Scan for the cell matching the given text and deliver its [X, Y] coordinate at center. 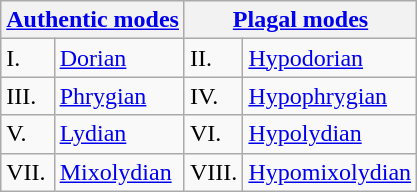
I. [28, 58]
VII. [28, 172]
Plagal modes [300, 20]
Hypophrygian [330, 96]
Lydian [119, 134]
Hypomixolydian [330, 172]
Authentic modes [93, 20]
IV. [213, 96]
Hypodorian [330, 58]
Hypolydian [330, 134]
VI. [213, 134]
III. [28, 96]
V. [28, 134]
Dorian [119, 58]
VIII. [213, 172]
II. [213, 58]
Mixolydian [119, 172]
Phrygian [119, 96]
